For the text-containing cell, return its midpoint in [X, Y] coordinate format. 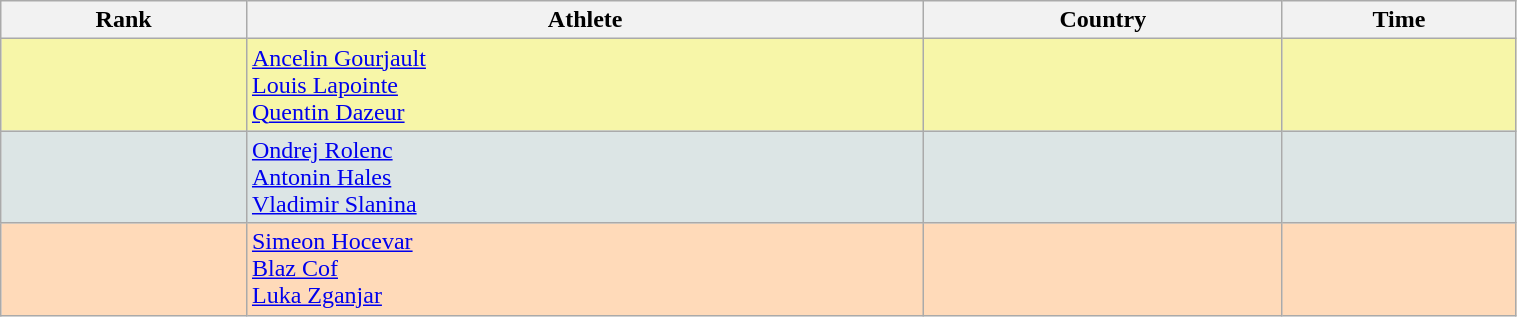
Athlete [584, 20]
Country [1103, 20]
Ondrej RolencAntonin HalesVladimir Slanina [584, 177]
Ancelin GourjaultLouis LapointeQuentin Dazeur [584, 85]
Time [1399, 20]
Rank [124, 20]
Simeon HocevarBlaz CofLuka Zganjar [584, 269]
